Search for the cell housing the specified text and yield its [x, y] center coordinate. 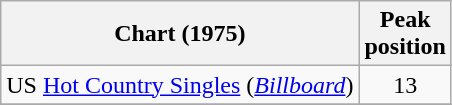
Peakposition [405, 34]
Chart (1975) [180, 34]
US Hot Country Singles (Billboard) [180, 85]
13 [405, 85]
